Determine the [X, Y] coordinate at the center of the cell enclosing the given text.  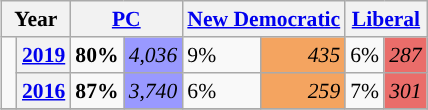
PC [126, 19]
435 [302, 55]
Year [36, 19]
287 [406, 55]
2019 [44, 55]
3,740 [154, 91]
2016 [44, 91]
87% [96, 91]
Liberal [386, 19]
301 [406, 91]
New Democratic [264, 19]
4,036 [154, 55]
7% [364, 91]
259 [302, 91]
80% [96, 55]
9% [221, 55]
